Determine the (x, y) coordinate at the center of the cell enclosing the given text.  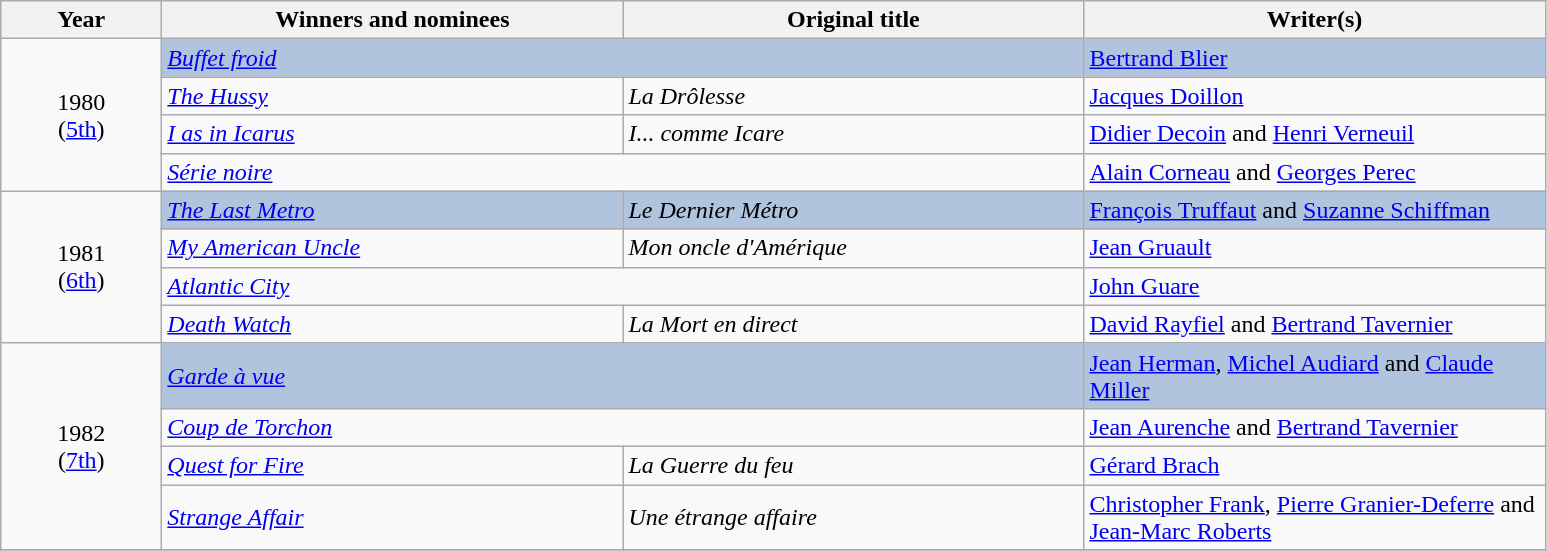
Une étrange affaire (854, 516)
Year (82, 20)
The Last Metro (392, 210)
Bertrand Blier (1314, 58)
1982(7th) (82, 446)
My American Uncle (392, 248)
1981(6th) (82, 267)
Strange Affair (392, 516)
François Truffaut and Suzanne Schiffman (1314, 210)
I... comme Icare (854, 134)
Original title (854, 20)
John Guare (1314, 286)
I as in Icarus (392, 134)
Christopher Frank, Pierre Granier-Deferre and Jean-Marc Roberts (1314, 516)
David Rayfiel and Bertrand Tavernier (1314, 324)
1980(5th) (82, 115)
Winners and nominees (392, 20)
Jean Gruault (1314, 248)
Mon oncle d'Amérique (854, 248)
La Mort en direct (854, 324)
Le Dernier Métro (854, 210)
Garde à vue (623, 376)
Jean Aurenche and Bertrand Tavernier (1314, 427)
Quest for Fire (392, 465)
Gérard Brach (1314, 465)
The Hussy (392, 96)
La Drôlesse (854, 96)
Death Watch (392, 324)
Buffet froid (623, 58)
Coup de Torchon (623, 427)
Didier Decoin and Henri Verneuil (1314, 134)
Jacques Doillon (1314, 96)
La Guerre du feu (854, 465)
Série noire (623, 172)
Alain Corneau and Georges Perec (1314, 172)
Jean Herman, Michel Audiard and Claude Miller (1314, 376)
Atlantic City (623, 286)
Writer(s) (1314, 20)
